Pinpoint the cell where the given text exists, returning its [X, Y] midpoint coordinate. 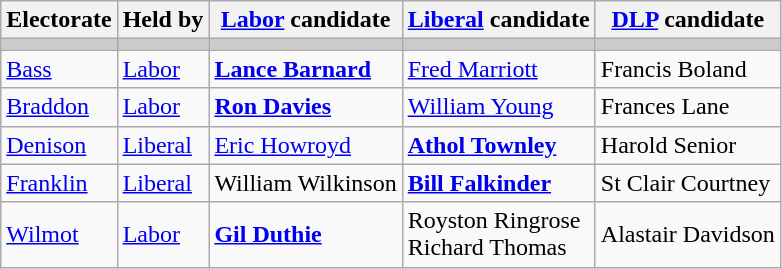
DLP candidate [688, 20]
Francis Boland [688, 69]
St Clair Courtney [688, 183]
Franklin [59, 183]
Lance Barnard [306, 69]
Bass [59, 69]
Bill Falkinder [498, 183]
Harold Senior [688, 145]
William Wilkinson [306, 183]
Labor candidate [306, 20]
William Young [498, 107]
Frances Lane [688, 107]
Gil Duthie [306, 234]
Denison [59, 145]
Fred Marriott [498, 69]
Eric Howroyd [306, 145]
Liberal candidate [498, 20]
Braddon [59, 107]
Royston RingroseRichard Thomas [498, 234]
Electorate [59, 20]
Held by [163, 20]
Athol Townley [498, 145]
Alastair Davidson [688, 234]
Ron Davies [306, 107]
Wilmot [59, 234]
